Find where the given text appears and provide that cell's center as (x, y) coordinate. 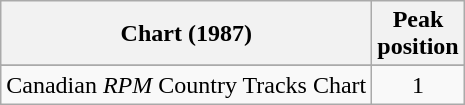
1 (418, 85)
Peakposition (418, 34)
Canadian RPM Country Tracks Chart (186, 85)
Chart (1987) (186, 34)
